Pinpoint the cell where the given text exists, returning its [x, y] midpoint coordinate. 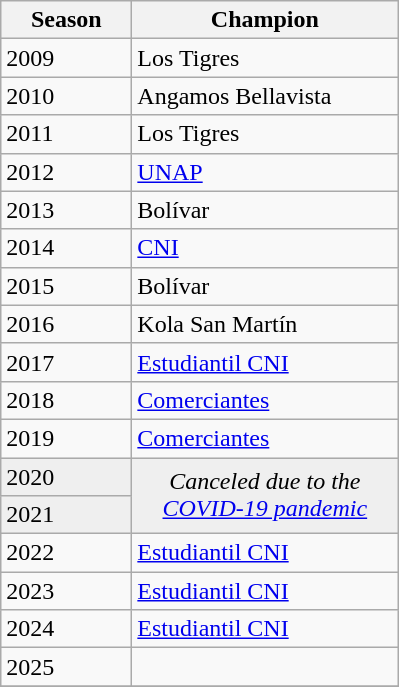
2010 [66, 96]
2023 [66, 591]
2015 [66, 286]
CNI [265, 248]
2021 [66, 515]
2025 [66, 667]
Canceled due to the COVID-19 pandemic [265, 496]
2024 [66, 629]
Season [66, 20]
2012 [66, 172]
2022 [66, 553]
2014 [66, 248]
2016 [66, 324]
2018 [66, 400]
2009 [66, 58]
UNAP [265, 172]
Champion [265, 20]
2011 [66, 134]
2013 [66, 210]
Kola San Martín [265, 324]
2017 [66, 362]
2019 [66, 438]
2020 [66, 477]
Angamos Bellavista [265, 96]
